Locate the cell with the specified text and output its (X, Y) center coordinate. 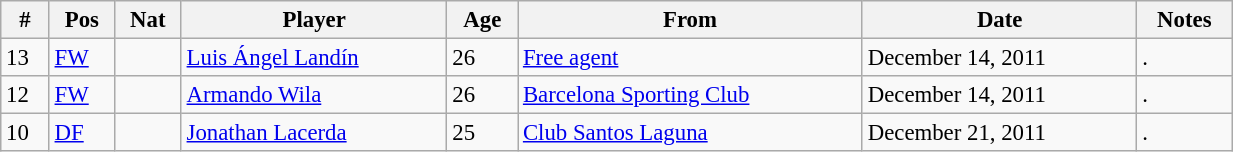
Notes (1184, 20)
25 (482, 133)
# (26, 20)
Jonathan Lacerda (314, 133)
13 (26, 58)
Club Santos Laguna (690, 133)
12 (26, 95)
DF (82, 133)
10 (26, 133)
December 21, 2011 (1000, 133)
Barcelona Sporting Club (690, 95)
Nat (148, 20)
From (690, 20)
Age (482, 20)
Armando Wila (314, 95)
Player (314, 20)
Date (1000, 20)
Pos (82, 20)
Luis Ángel Landín (314, 58)
Free agent (690, 58)
